Extract the (x, y) coordinate from the center of the cell holding the provided text.  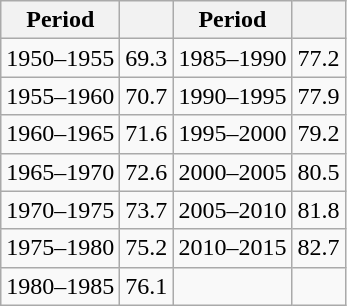
70.7 (146, 96)
77.9 (318, 96)
82.7 (318, 248)
73.7 (146, 210)
76.1 (146, 286)
80.5 (318, 172)
71.6 (146, 134)
2000–2005 (232, 172)
1950–1955 (60, 58)
79.2 (318, 134)
1970–1975 (60, 210)
1960–1965 (60, 134)
2005–2010 (232, 210)
81.8 (318, 210)
2010–2015 (232, 248)
77.2 (318, 58)
75.2 (146, 248)
1965–1970 (60, 172)
1995–2000 (232, 134)
1975–1980 (60, 248)
1955–1960 (60, 96)
1980–1985 (60, 286)
1990–1995 (232, 96)
1985–1990 (232, 58)
72.6 (146, 172)
69.3 (146, 58)
